Output the [X, Y] coordinate of the center of the cell containing the given text.  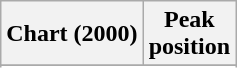
Chart (2000) [72, 34]
Peakposition [189, 34]
